Extract the (X, Y) coordinate from the center of the cell holding the provided text.  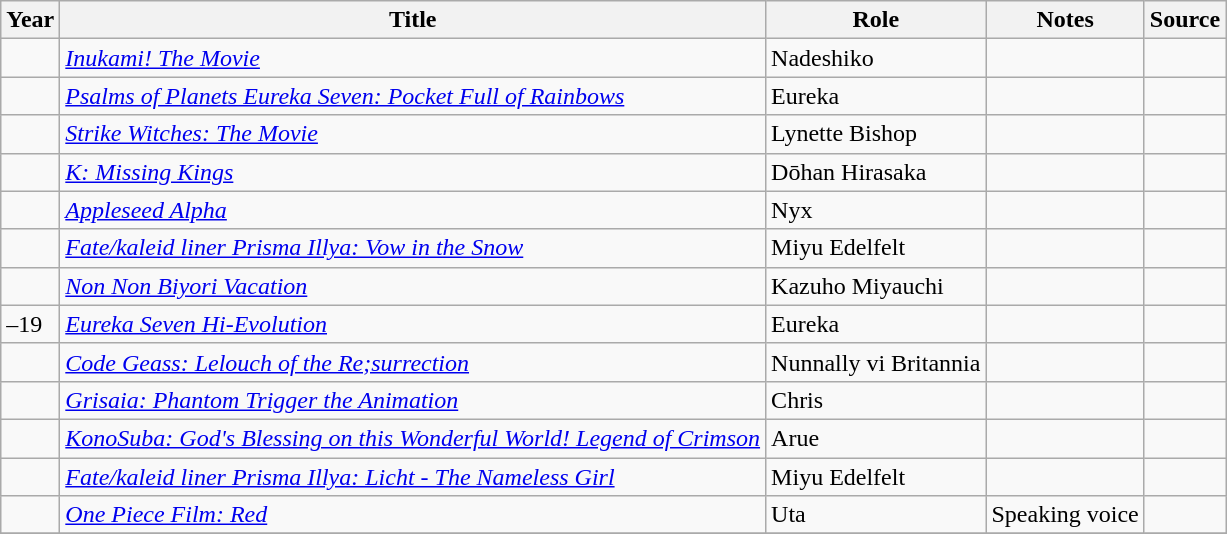
Speaking voice (1065, 515)
Title (413, 20)
Psalms of Planets Eureka Seven: Pocket Full of Rainbows (413, 96)
Lynette Bishop (876, 134)
Notes (1065, 20)
Inukami! The Movie (413, 58)
Year (30, 20)
K: Missing Kings (413, 172)
Fate/kaleid liner Prisma Illya: Vow in the Snow (413, 248)
Non Non Biyori Vacation (413, 286)
Nyx (876, 210)
Kazuho Miyauchi (876, 286)
Chris (876, 400)
–19 (30, 324)
One Piece Film: Red (413, 515)
Eureka Seven Hi-Evolution (413, 324)
Uta (876, 515)
Code Geass: Lelouch of the Re;surrection (413, 362)
Nunnally vi Britannia (876, 362)
KonoSuba: God's Blessing on this Wonderful World! Legend of Crimson (413, 438)
Dōhan Hirasaka (876, 172)
Appleseed Alpha (413, 210)
Nadeshiko (876, 58)
Arue (876, 438)
Source (1184, 20)
Role (876, 20)
Grisaia: Phantom Trigger the Animation (413, 400)
Fate/kaleid liner Prisma Illya: Licht - The Nameless Girl (413, 477)
Strike Witches: The Movie (413, 134)
